Extract the [x, y] coordinate from the center of the cell holding the provided text.  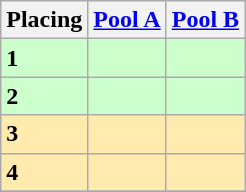
1 [44, 58]
Pool A [127, 20]
4 [44, 172]
Placing [44, 20]
2 [44, 96]
Pool B [205, 20]
3 [44, 134]
